Pinpoint the cell where the given text exists, returning its (x, y) midpoint coordinate. 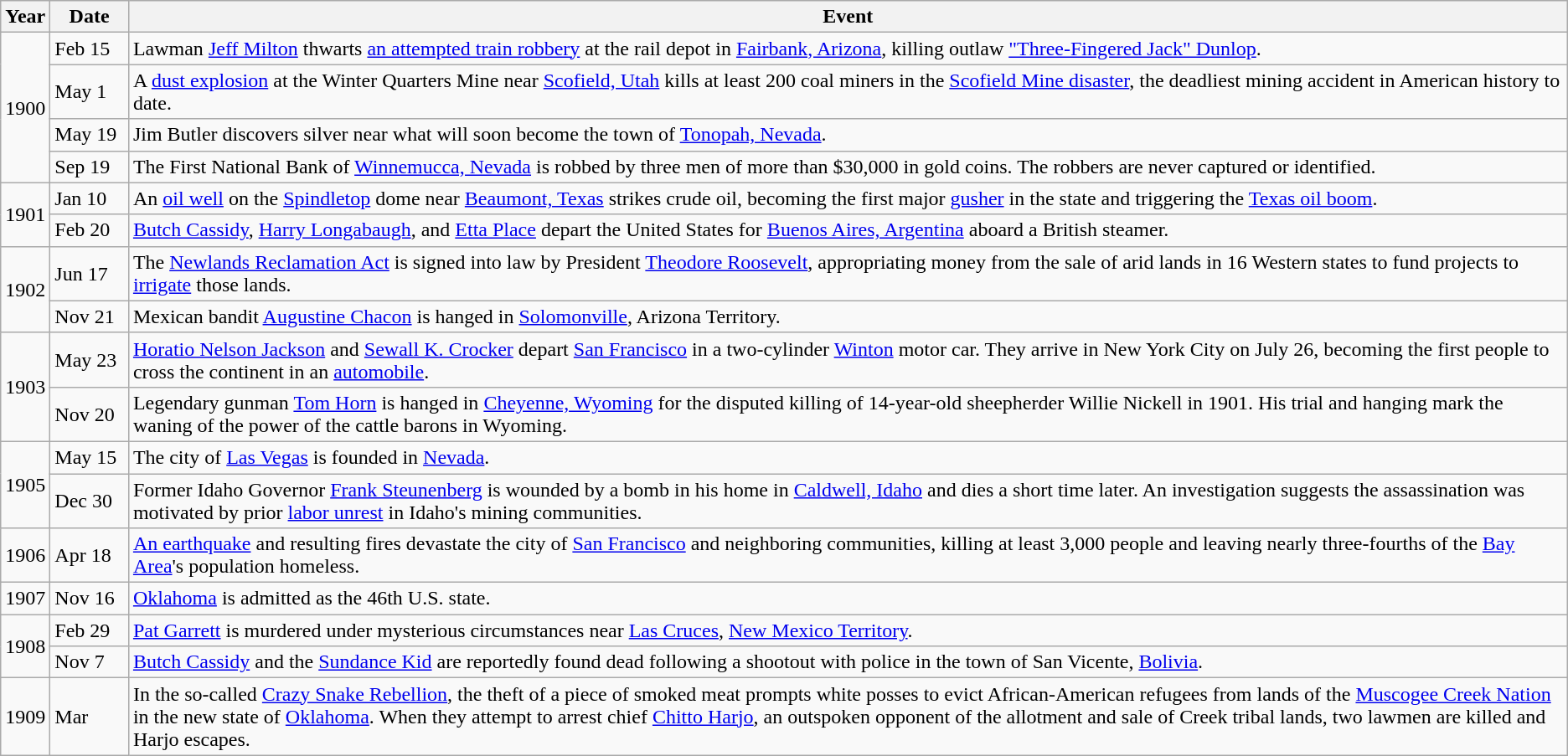
1905 (25, 484)
Event (848, 17)
Feb 15 (90, 49)
May 23 (90, 360)
May 19 (90, 135)
May 15 (90, 457)
Jun 17 (90, 273)
Nov 16 (90, 599)
Feb 20 (90, 230)
Jim Butler discovers silver near what will soon become the town of Tonopah, Nevada. (848, 135)
Feb 29 (90, 630)
1902 (25, 290)
Lawman Jeff Milton thwarts an attempted train robbery at the rail depot in Fairbank, Arizona, killing outlaw "Three-Fingered Jack" Dunlop. (848, 49)
Nov 20 (90, 414)
Pat Garrett is murdered under mysterious circumstances near Las Cruces, New Mexico Territory. (848, 630)
1906 (25, 556)
Date (90, 17)
Sep 19 (90, 167)
Oklahoma is admitted as the 46th U.S. state. (848, 599)
May 1 (90, 92)
1909 (25, 717)
Nov 7 (90, 662)
Mar (90, 717)
The city of Las Vegas is founded in Nevada. (848, 457)
Butch Cassidy and the Sundance Kid are reportedly found dead following a shootout with police in the town of San Vicente, Bolivia. (848, 662)
Butch Cassidy, Harry Longabaugh, and Etta Place depart the United States for Buenos Aires, Argentina aboard a British steamer. (848, 230)
1901 (25, 214)
Year (25, 17)
1903 (25, 387)
Mexican bandit Augustine Chacon is hanged in Solomonville, Arizona Territory. (848, 316)
1908 (25, 646)
Apr 18 (90, 556)
Nov 21 (90, 316)
Dec 30 (90, 501)
1900 (25, 107)
1907 (25, 599)
Jan 10 (90, 198)
